Return the [x, y] coordinate for the center point of the cell that contains the specified text.  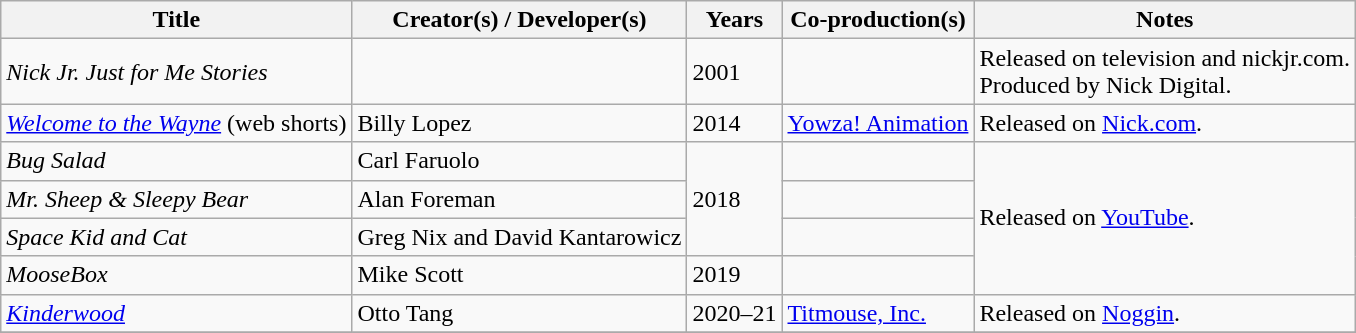
Years [734, 20]
2018 [734, 199]
Bug Salad [176, 161]
Co-production(s) [878, 20]
Yowza! Animation [878, 123]
Released on television and nickjr.com.Produced by Nick Digital. [1165, 72]
Kinderwood [176, 313]
Carl Faruolo [520, 161]
Titmouse, Inc. [878, 313]
Welcome to the Wayne (web shorts) [176, 123]
2001 [734, 72]
Released on Noggin. [1165, 313]
2014 [734, 123]
Title [176, 20]
Alan Foreman [520, 199]
Space Kid and Cat [176, 237]
Billy Lopez [520, 123]
Greg Nix and David Kantarowicz [520, 237]
Creator(s) / Developer(s) [520, 20]
Mr. Sheep & Sleepy Bear [176, 199]
2020–21 [734, 313]
Nick Jr. Just for Me Stories [176, 72]
MooseBox [176, 275]
Otto Tang [520, 313]
Released on Nick.com. [1165, 123]
2019 [734, 275]
Notes [1165, 20]
Released on YouTube. [1165, 218]
Mike Scott [520, 275]
